Return the (X, Y) coordinate for the center point of the cell that contains the specified text.  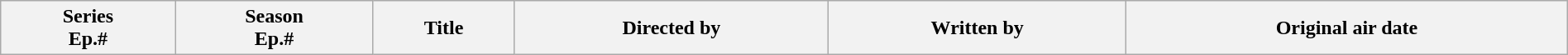
SeasonEp.# (275, 28)
Directed by (672, 28)
Original air date (1347, 28)
Written by (978, 28)
SeriesEp.# (88, 28)
Title (443, 28)
